Capture the cell that displays the provided text and extract its [X, Y] central coordinate. 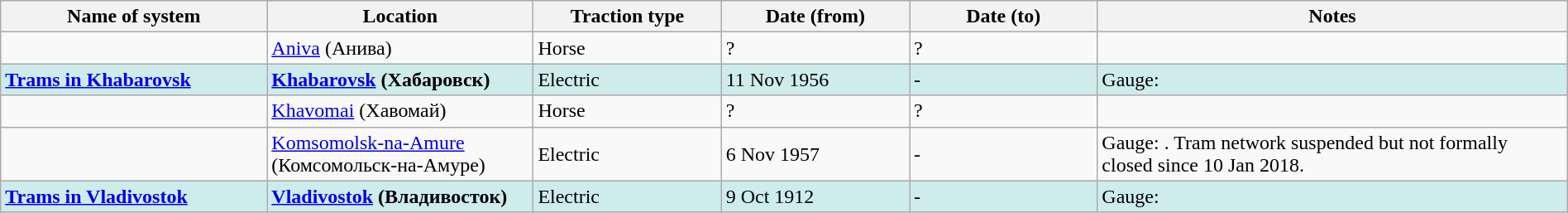
6 Nov 1957 [815, 154]
Name of system [134, 17]
Aniva (Анива) [400, 48]
Gauge: . Tram network suspended but not formally closed since 10 Jan 2018. [1332, 154]
Date (to) [1004, 17]
Trams in Khabarovsk [134, 80]
Location [400, 17]
Khabarovsk (Хабаровск) [400, 80]
11 Nov 1956 [815, 80]
Vladivostok (Владивосток) [400, 196]
Notes [1332, 17]
Traction type [627, 17]
Khavomai (Хавомай) [400, 111]
Trams in Vladivostok [134, 196]
Komsomolsk-na-Amure (Комсомольск-на-Амуре) [400, 154]
Date (from) [815, 17]
9 Oct 1912 [815, 196]
